Detect which cell encompasses the target text, then output its [X, Y] center coordinate. 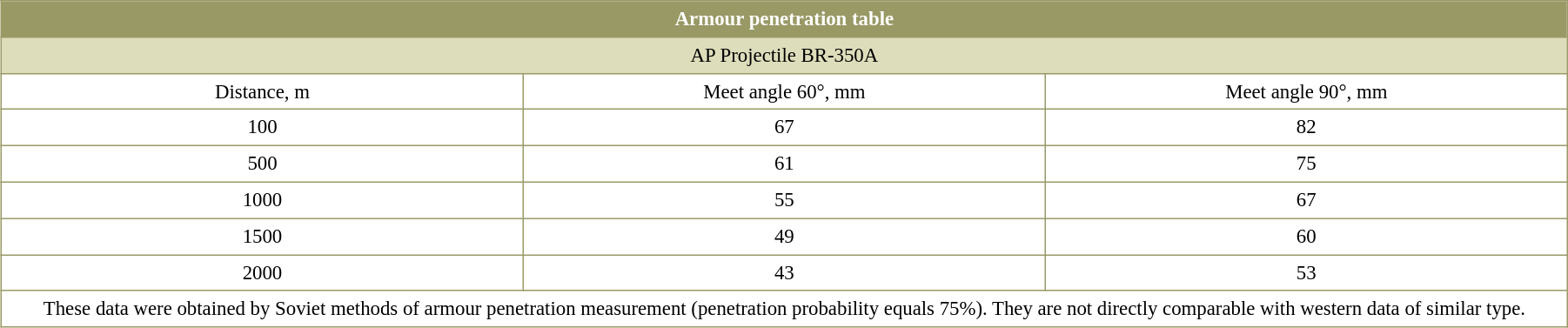
100 [263, 128]
55 [784, 200]
75 [1306, 164]
1000 [263, 200]
Distance, m [263, 91]
1500 [263, 237]
43 [784, 273]
61 [784, 164]
60 [1306, 237]
2000 [263, 273]
500 [263, 164]
AP Projectile BR-350A [785, 55]
Meet angle 90°, mm [1306, 91]
82 [1306, 128]
Armour penetration table [785, 19]
Meet angle 60°, mm [784, 91]
49 [784, 237]
53 [1306, 273]
